Detect which cell encompasses the target text, then output its [X, Y] center coordinate. 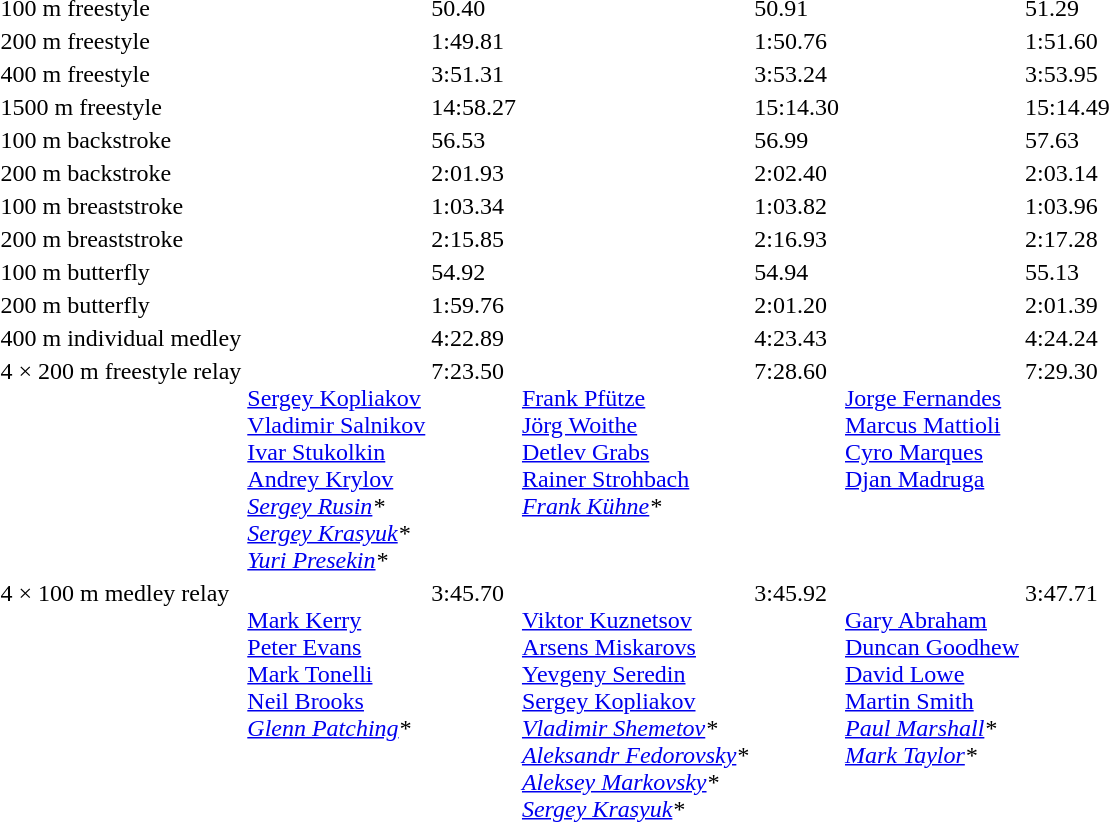
Jorge Fernandes Marcus Mattioli Cyro Marques Djan Madruga [932, 466]
2:01.93 [474, 173]
7:23.50 [474, 466]
3:53.24 [797, 74]
2:01.20 [797, 305]
15:14.30 [797, 107]
1:49.81 [474, 41]
3:51.31 [474, 74]
54.92 [474, 272]
Sergey Kopliakov Vladimir Salnikov Ivar Stukolkin Andrey Krylov Sergey Rusin* Sergey Krasyuk* Yuri Presekin* [336, 466]
Frank Pfütze Jörg Woithe Detlev Grabs Rainer Strohbach Frank Kühne* [634, 466]
56.53 [474, 140]
14:58.27 [474, 107]
4:22.89 [474, 338]
2:15.85 [474, 239]
1:03.34 [474, 206]
1:03.82 [797, 206]
1:50.76 [797, 41]
56.99 [797, 140]
7:28.60 [797, 466]
54.94 [797, 272]
2:16.93 [797, 239]
4:23.43 [797, 338]
1:59.76 [474, 305]
2:02.40 [797, 173]
